Find where the given text appears and provide that cell's center as (X, Y) coordinate. 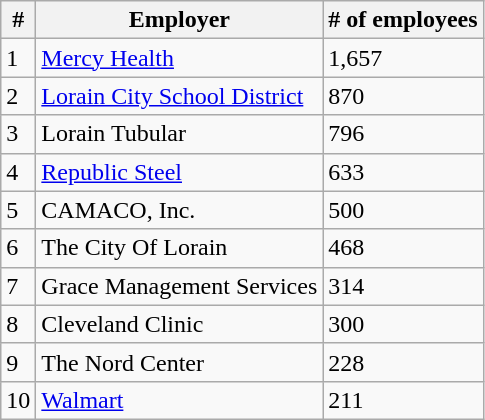
Lorain City School District (180, 96)
The City Of Lorain (180, 248)
Grace Management Services (180, 286)
211 (403, 400)
4 (18, 172)
CAMACO, Inc. (180, 210)
870 (403, 96)
Walmart (180, 400)
314 (403, 286)
7 (18, 286)
6 (18, 248)
5 (18, 210)
9 (18, 362)
2 (18, 96)
Mercy Health (180, 58)
228 (403, 362)
300 (403, 324)
3 (18, 134)
Cleveland Clinic (180, 324)
500 (403, 210)
# (18, 20)
The Nord Center (180, 362)
Lorain Tubular (180, 134)
Republic Steel (180, 172)
468 (403, 248)
1 (18, 58)
Employer (180, 20)
10 (18, 400)
633 (403, 172)
796 (403, 134)
1,657 (403, 58)
# of employees (403, 20)
8 (18, 324)
